Locate the cell with the specified text and output its [X, Y] center coordinate. 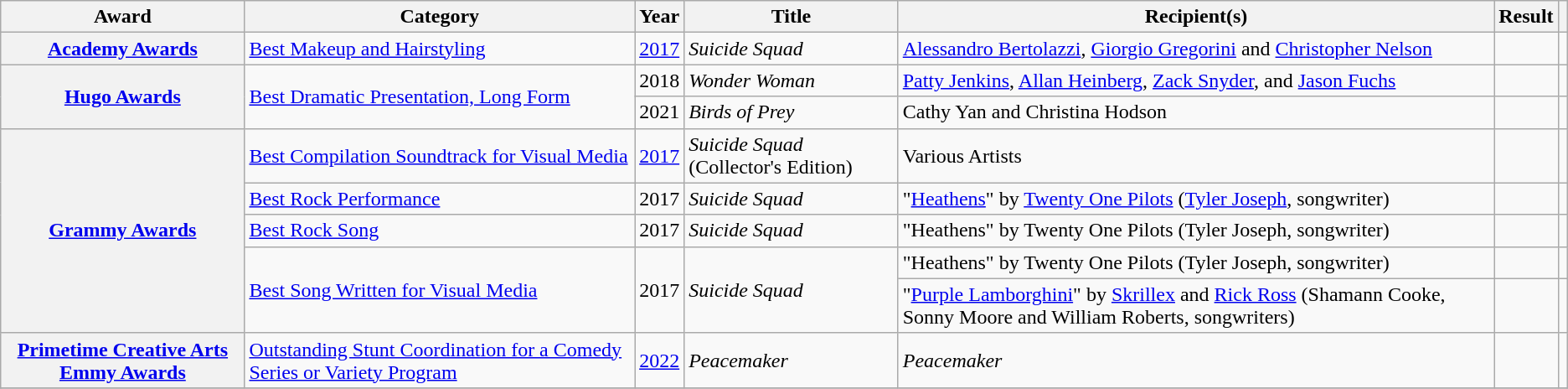
Suicide Squad (Collector's Edition) [792, 156]
Cathy Yan and Christina Hodson [1196, 112]
Academy Awards [122, 49]
Best Makeup and Hairstyling [440, 49]
Best Rock Song [440, 231]
Grammy Awards [122, 231]
Hugo Awards [122, 96]
2018 [660, 80]
Title [792, 17]
Best Compilation Soundtrack for Visual Media [440, 156]
2022 [660, 360]
Patty Jenkins, Allan Heinberg, Zack Snyder, and Jason Fuchs [1196, 80]
Birds of Prey [792, 112]
Category [440, 17]
Various Artists [1196, 156]
Wonder Woman [792, 80]
Outstanding Stunt Coordination for a Comedy Series or Variety Program [440, 360]
Alessandro Bertolazzi, Giorgio Gregorini and Christopher Nelson [1196, 49]
"Purple Lamborghini" by Skrillex and Rick Ross (Shamann Cooke, Sonny Moore and William Roberts, songwriters) [1196, 305]
2021 [660, 112]
Recipient(s) [1196, 17]
Year [660, 17]
Best Dramatic Presentation, Long Form [440, 96]
Primetime Creative Arts Emmy Awards [122, 360]
Award [122, 17]
Best Song Written for Visual Media [440, 290]
Result [1526, 17]
Best Rock Performance [440, 199]
